Determine the [x, y] coordinate at the center of the cell enclosing the given text.  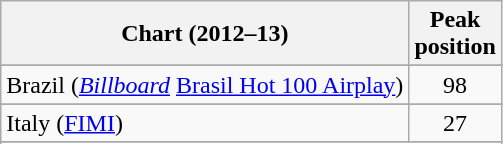
Italy (FIMI) [205, 123]
98 [455, 85]
Brazil (Billboard Brasil Hot 100 Airplay) [205, 85]
27 [455, 123]
Peakposition [455, 34]
Chart (2012–13) [205, 34]
